Search for the cell housing the specified text and yield its (x, y) center coordinate. 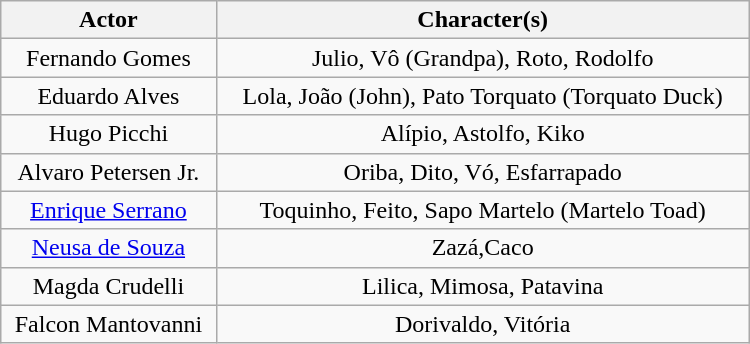
Zazá,Caco (482, 248)
Magda Crudelli (108, 286)
Toquinho, Feito, Sapo Martelo (Martelo Toad) (482, 210)
Fernando Gomes (108, 58)
Lilica, Mimosa, Patavina (482, 286)
Alípio, Astolfo, Kiko (482, 134)
Character(s) (482, 20)
Enrique Serrano (108, 210)
Eduardo Alves (108, 96)
Actor (108, 20)
Oriba, Dito, Vó, Esfarrapado (482, 172)
Lola, João (John), Pato Torquato (Torquato Duck) (482, 96)
Falcon Mantovanni (108, 324)
Alvaro Petersen Jr. (108, 172)
Hugo Picchi (108, 134)
Julio, Vô (Grandpa), Roto, Rodolfo (482, 58)
Neusa de Souza (108, 248)
Dorivaldo, Vitória (482, 324)
